From the cell containing the given text, extract its center point as (X, Y) coordinate. 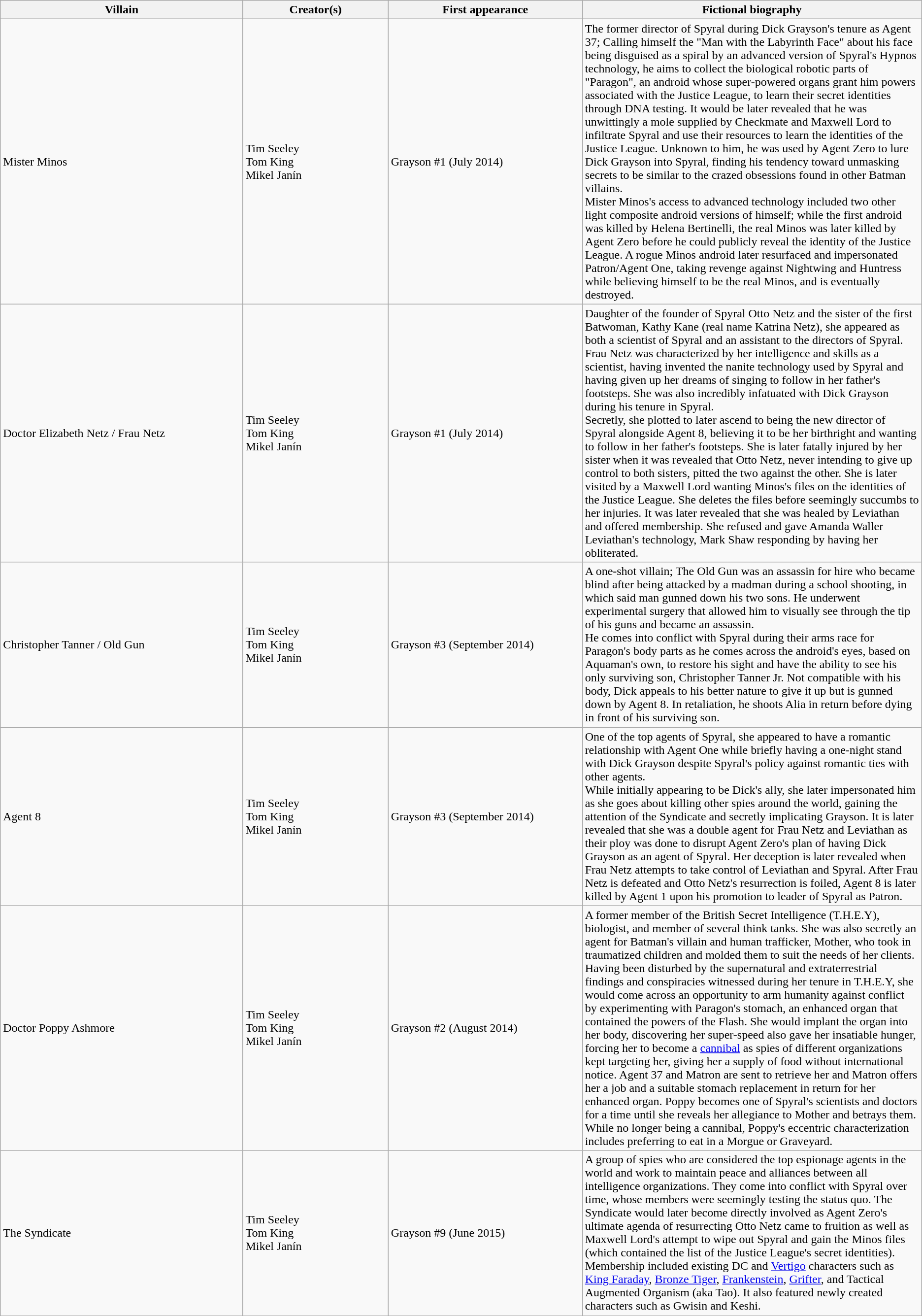
Doctor Elizabeth Netz / Frau Netz (122, 433)
Grayson #2 (August 2014) (485, 1028)
Christopher Tanner / Old Gun (122, 644)
Mister Minos (122, 162)
Doctor Poppy Ashmore (122, 1028)
The Syndicate (122, 1233)
Agent 8 (122, 816)
Grayson #9 (June 2015) (485, 1233)
First appearance (485, 10)
Villain (122, 10)
Fictional biography (752, 10)
Creator(s) (315, 10)
